From the cell containing the given text, extract its center point as (x, y) coordinate. 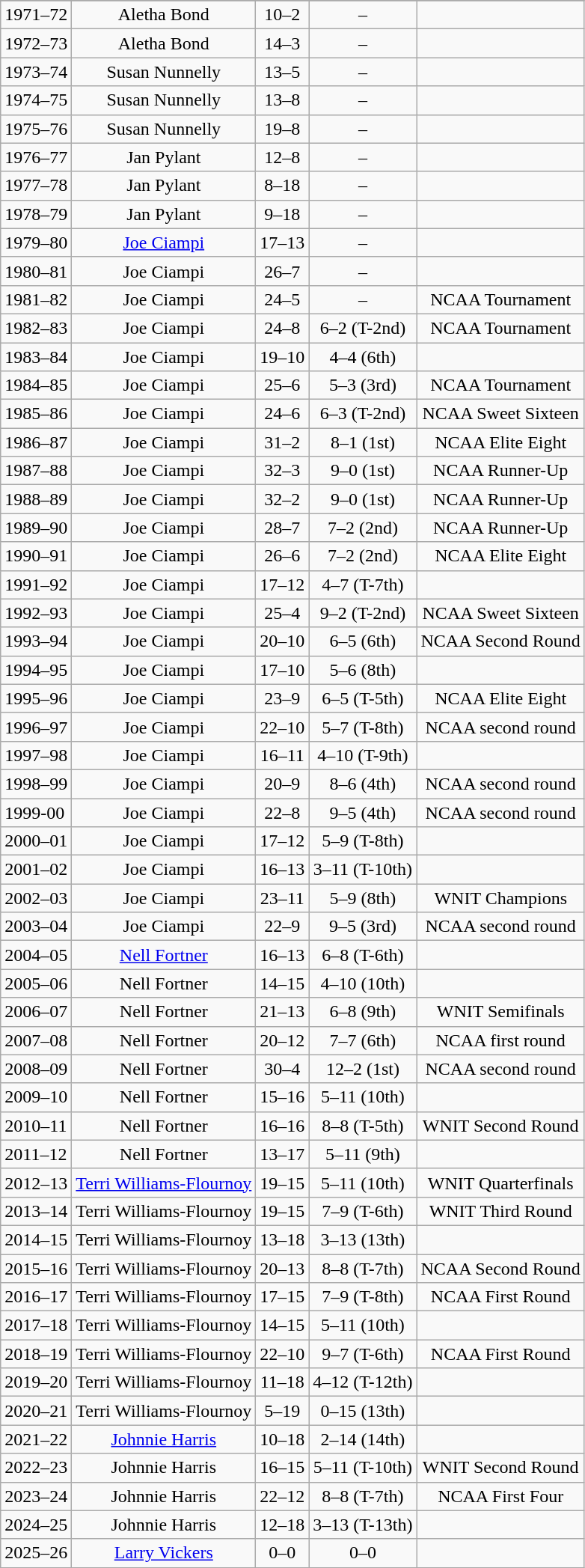
4–12 (T-12th) (363, 1382)
2000–01 (36, 841)
0–15 (13th) (363, 1411)
8–18 (283, 186)
14–3 (283, 43)
2024–25 (36, 1525)
6–8 (9th) (363, 1012)
12–2 (1st) (363, 1069)
10–18 (283, 1439)
2025–26 (36, 1553)
1998–99 (36, 784)
24–6 (283, 414)
12–18 (283, 1525)
17–13 (283, 242)
10–2 (283, 15)
28–7 (283, 528)
5–11 (T-10th) (363, 1468)
13–8 (283, 100)
1971–72 (36, 15)
WNIT Champions (500, 898)
5–19 (283, 1411)
22–12 (283, 1496)
17–15 (283, 1297)
26–6 (283, 556)
1992–93 (36, 613)
1986–87 (36, 442)
1975–76 (36, 129)
17–10 (283, 670)
6–5 (6th) (363, 641)
7–9 (T-8th) (363, 1297)
1980–81 (36, 271)
31–2 (283, 442)
9–7 (T-6th) (363, 1354)
23–11 (283, 898)
1979–80 (36, 242)
3–13 (T-13th) (363, 1525)
1973–74 (36, 72)
1978–79 (36, 214)
1977–78 (36, 186)
8–8 (T-5th) (363, 1126)
6–3 (T-2nd) (363, 414)
9–5 (3rd) (363, 927)
4–4 (6th) (363, 357)
5–11 (9th) (363, 1154)
3–13 (13th) (363, 1239)
7–9 (T-6th) (363, 1211)
5–9 (T-8th) (363, 841)
6–2 (T-2nd) (363, 328)
2021–22 (36, 1439)
2017–18 (36, 1326)
2020–21 (36, 1411)
24–8 (283, 328)
2010–11 (36, 1126)
2002–03 (36, 898)
20–10 (283, 641)
1991–92 (36, 585)
1983–84 (36, 357)
9–18 (283, 214)
2023–24 (36, 1496)
1999-00 (36, 812)
19–10 (283, 357)
1981–82 (36, 299)
8–1 (1st) (363, 442)
2008–09 (36, 1069)
9–2 (T-2nd) (363, 613)
13–18 (283, 1239)
2001–02 (36, 870)
1974–75 (36, 100)
19–8 (283, 129)
16–16 (283, 1126)
5–9 (8th) (363, 898)
1988–89 (36, 499)
20–13 (283, 1269)
21–13 (283, 1012)
7–7 (6th) (363, 1040)
25–4 (283, 613)
20–12 (283, 1040)
9–5 (4th) (363, 812)
2015–16 (36, 1269)
25–6 (283, 385)
22–9 (283, 927)
2006–07 (36, 1012)
2022–23 (36, 1468)
2019–20 (36, 1382)
1984–85 (36, 385)
6–8 (T-6th) (363, 955)
2005–06 (36, 983)
WNIT Third Round (500, 1211)
16–11 (283, 755)
4–10 (10th) (363, 983)
4–10 (T-9th) (363, 755)
1985–86 (36, 414)
2011–12 (36, 1154)
2004–05 (36, 955)
1995–96 (36, 698)
32–2 (283, 499)
1987–88 (36, 471)
13–17 (283, 1154)
1990–91 (36, 556)
30–4 (283, 1069)
1989–90 (36, 528)
2007–08 (36, 1040)
2014–15 (36, 1239)
1994–95 (36, 670)
2013–14 (36, 1211)
2012–13 (36, 1183)
26–7 (283, 271)
2–14 (14th) (363, 1439)
WNIT Semifinals (500, 1012)
WNIT Quarterfinals (500, 1183)
12–8 (283, 157)
16–15 (283, 1468)
2003–04 (36, 927)
15–16 (283, 1097)
5–3 (3rd) (363, 385)
20–9 (283, 784)
2018–19 (36, 1354)
13–5 (283, 72)
1982–83 (36, 328)
8–6 (4th) (363, 784)
Larry Vickers (164, 1553)
4–7 (T-7th) (363, 585)
11–18 (283, 1382)
NCAA First Four (500, 1496)
5–7 (T-8th) (363, 727)
32–3 (283, 471)
NCAA first round (500, 1040)
5–6 (8th) (363, 670)
1972–73 (36, 43)
1997–98 (36, 755)
22–8 (283, 812)
2009–10 (36, 1097)
6–5 (T-5th) (363, 698)
1976–77 (36, 157)
24–5 (283, 299)
2016–17 (36, 1297)
23–9 (283, 698)
1996–97 (36, 727)
1993–94 (36, 641)
3–11 (T-10th) (363, 870)
